Determine the (X, Y) coordinate at the center of the cell enclosing the given text.  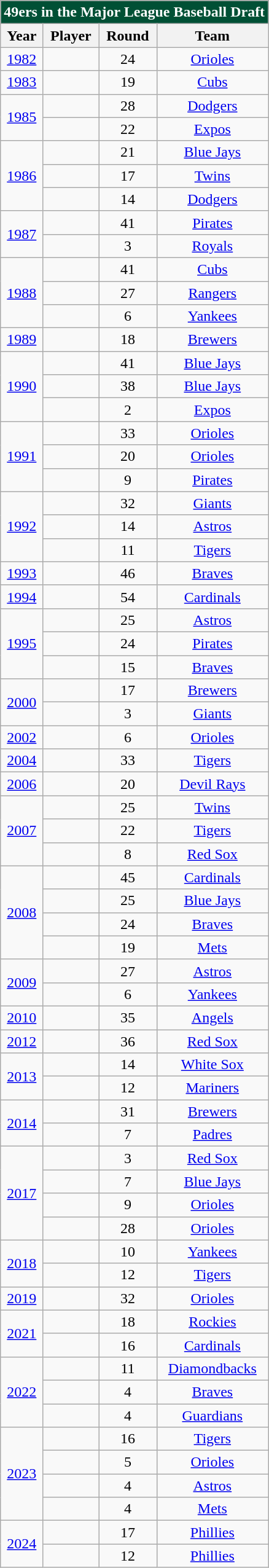
2 (128, 410)
15 (128, 667)
38 (128, 386)
Player (71, 36)
2006 (22, 784)
Devil Rays (212, 784)
1990 (22, 386)
31 (128, 1111)
1991 (22, 457)
54 (128, 597)
46 (128, 573)
2004 (22, 761)
1987 (22, 234)
1982 (22, 59)
1994 (22, 597)
Angels (212, 1017)
2023 (22, 1474)
49ers in the Major League Baseball Draft (134, 12)
36 (128, 1041)
2022 (22, 1392)
1983 (22, 82)
2002 (22, 737)
2017 (22, 1193)
2010 (22, 1017)
2014 (22, 1123)
Year (22, 36)
1995 (22, 643)
8 (128, 854)
Round (128, 36)
Diamondbacks (212, 1368)
2009 (22, 982)
1985 (22, 117)
5 (128, 1462)
2019 (22, 1298)
White Sox (212, 1065)
Mariners (212, 1088)
2000 (22, 702)
2007 (22, 831)
Rockies (212, 1322)
Royals (212, 246)
2018 (22, 1263)
45 (128, 877)
10 (128, 1252)
2013 (22, 1076)
Guardians (212, 1415)
Team (212, 36)
2021 (22, 1333)
1986 (22, 176)
35 (128, 1017)
Rangers (212, 293)
2024 (22, 1544)
2008 (22, 912)
1992 (22, 527)
21 (128, 152)
1989 (22, 340)
1993 (22, 573)
Padres (212, 1135)
1988 (22, 292)
2012 (22, 1041)
